Locate the cell with the specified text and output its (X, Y) center coordinate. 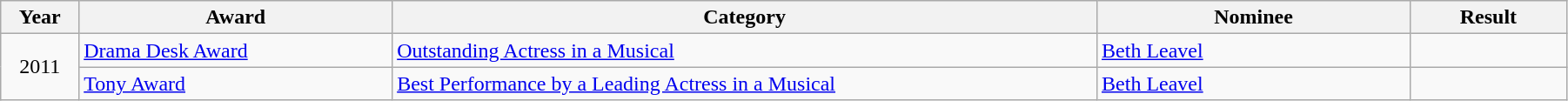
Category (745, 17)
Outstanding Actress in a Musical (745, 50)
2011 (40, 67)
Result (1488, 17)
Best Performance by a Leading Actress in a Musical (745, 84)
Nominee (1254, 17)
Drama Desk Award (236, 50)
Year (40, 17)
Tony Award (236, 84)
Award (236, 17)
